Detect which cell encompasses the target text, then output its [x, y] center coordinate. 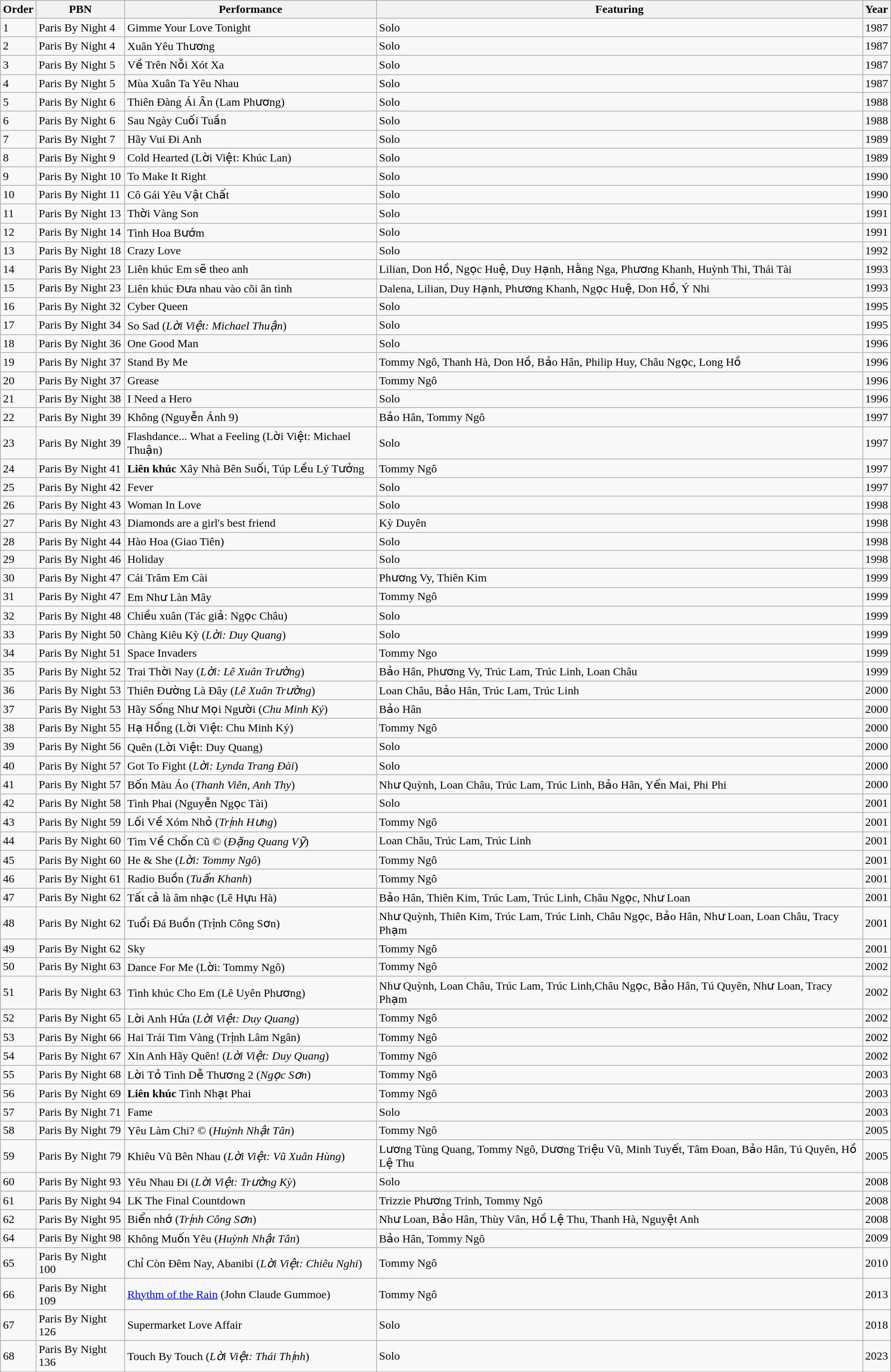
So Sad (Lời Việt: Michael Thuận) [250, 325]
Radio Buồn (Tuấn Khanh) [250, 879]
Paris By Night 44 [80, 541]
Tommy Ngô, Thanh Hà, Don Hồ, Bảo Hân, Philip Huy, Châu Ngọc, Long Hồ [620, 362]
PBN [80, 10]
Performance [250, 10]
51 [18, 992]
Woman In Love [250, 505]
Grease [250, 381]
Liên khúc Xây Nhà Bên Suối, Túp Lều Lý Tưởng [250, 469]
Paris By Night 14 [80, 232]
Rhythm of the Rain (John Claude Gummoe) [250, 1294]
Thời Vàng Son [250, 213]
44 [18, 841]
Xuân Yêu Thương [250, 46]
Hãy Vui Đi Anh [250, 139]
66 [18, 1294]
52 [18, 1018]
Tình Hoa Bướm [250, 232]
38 [18, 728]
15 [18, 288]
Loan Châu, Trúc Lam, Trúc Linh [620, 841]
Khiêu Vũ Bên Nhau (Lời Việt: Vũ Xuân Hùng) [250, 1156]
14 [18, 270]
33 [18, 634]
59 [18, 1156]
Paris By Night 18 [80, 251]
20 [18, 381]
58 [18, 1131]
Tình Phai (Nguyễn Ngọc Tài) [250, 803]
Lương Tùng Quang, Tommy Ngô, Dương Triệu Vũ, Minh Tuyết, Tâm Đoan, Bảo Hân, Tú Quyên, Hồ Lệ Thu [620, 1156]
60 [18, 1182]
2009 [877, 1238]
Không Muốn Yêu (Huỳnh Nhật Tân) [250, 1238]
Tìm Về Chốn Cũ © (Đặng Quang Vỹ) [250, 841]
16 [18, 307]
Paris By Night 93 [80, 1182]
Liên khúc Tình Nhạt Phai [250, 1093]
Paris By Night 42 [80, 487]
Tommy Ngo [620, 653]
Xin Anh Hãy Quên! (Lời Việt: Duy Quang) [250, 1056]
49 [18, 948]
Holiday [250, 560]
Fame [250, 1112]
Như Quỳnh, Loan Châu, Trúc Lam, Trúc Linh,Châu Ngọc, Bảo Hân, Tú Quyên, Như Loan, Tracy Phạm [620, 992]
Paris By Night 69 [80, 1093]
2 [18, 46]
2010 [877, 1263]
Paris By Night 52 [80, 671]
47 [18, 898]
Paris By Night 67 [80, 1056]
Paris By Night 59 [80, 822]
18 [18, 343]
50 [18, 967]
Paris By Night 48 [80, 616]
Kỳ Duyên [620, 523]
Paris By Night 95 [80, 1220]
Phương Vy, Thiên Kim [620, 578]
40 [18, 766]
2013 [877, 1294]
Featuring [620, 10]
4 [18, 83]
Thiên Đàng Ái Ân (Lam Phương) [250, 102]
Yêu Làm Chi? © (Huỳnh Nhật Tân) [250, 1131]
Crazy Love [250, 251]
LK The Final Countdown [250, 1201]
1 [18, 28]
Year [877, 10]
12 [18, 232]
Cold Hearted (Lời Việt: Khúc Lan) [250, 158]
Paris By Night 100 [80, 1263]
Paris By Night 32 [80, 307]
Bốn Màu Áo (Thanh Viên, Anh Thy) [250, 784]
1992 [877, 251]
31 [18, 597]
Flashdance... What a Feeling (Lời Việt: Michael Thuận) [250, 443]
62 [18, 1220]
53 [18, 1037]
Diamonds are a girl's best friend [250, 523]
I Need a Hero [250, 399]
Yêu Nhau Đi (Lời Việt: Trường Kỳ) [250, 1182]
64 [18, 1238]
Cyber Queen [250, 307]
Hãy Sống Như Mọi Người (Chu Minh Ký) [250, 709]
Chiều xuân (Tác giả: Ngọc Châu) [250, 616]
21 [18, 399]
Lối Về Xóm Nhỏ (Trịnh Hưng) [250, 822]
39 [18, 747]
46 [18, 879]
24 [18, 469]
Lời Tỏ Tình Dễ Thương 2 (Ngọc Sơn) [250, 1075]
23 [18, 443]
Paris By Night 126 [80, 1325]
9 [18, 176]
Liên khúc Ðưa nhau vào cõi ân tình [250, 288]
17 [18, 325]
Quên (Lời Việt: Duy Quang) [250, 747]
Về Trên Nỗi Xót Xa [250, 65]
Chỉ Còn Đêm Nay, Abanibi (Lời Việt: Chiêu Nghi) [250, 1263]
Paris By Night 36 [80, 343]
Paris By Night 136 [80, 1356]
Order [18, 10]
5 [18, 102]
Trizzie Phương Trinh, Tommy Ngô [620, 1201]
36 [18, 691]
37 [18, 709]
54 [18, 1056]
3 [18, 65]
Bảo Hân, Phương Vy, Trúc Lam, Trúc Linh, Loan Châu [620, 671]
Paris By Night 109 [80, 1294]
Loan Châu, Bảo Hân, Trúc Lam, Trúc Linh [620, 691]
Cô Gái Yêu Vật Chất [250, 195]
Sau Ngày Cuối Tuần [250, 121]
41 [18, 784]
48 [18, 923]
56 [18, 1093]
65 [18, 1263]
Paris By Night 38 [80, 399]
Sky [250, 948]
30 [18, 578]
Paris By Night 61 [80, 879]
Không (Nguyễn Ánh 9) [250, 417]
Paris By Night 66 [80, 1037]
Tình khúc Cho Em (Lê Uyên Phương) [250, 992]
Paris By Night 50 [80, 634]
Paris By Night 98 [80, 1238]
Tuổi Đá Buồn (Trịnh Công Sơn) [250, 923]
68 [18, 1356]
Touch By Touch (Lời Việt: Thái Thịnh) [250, 1356]
Paris By Night 46 [80, 560]
Stand By Me [250, 362]
55 [18, 1075]
Paris By Night 94 [80, 1201]
26 [18, 505]
Paris By Night 58 [80, 803]
Hào Hoa (Giao Tiên) [250, 541]
34 [18, 653]
Liên khúc Em sẽ theo anh [250, 270]
Lời Anh Hứa (Lời Việt: Duy Quang) [250, 1018]
Got To Fight (Lời: Lynda Trang Đài) [250, 766]
35 [18, 671]
To Make It Right [250, 176]
Paris By Night 55 [80, 728]
Paris By Night 10 [80, 176]
Lilian, Don Hồ, Ngọc Huệ, Duy Hạnh, Hằng Nga, Phương Khanh, Huỳnh Thi, Thái Tài [620, 270]
29 [18, 560]
2023 [877, 1356]
2018 [877, 1325]
11 [18, 213]
Paris By Night 9 [80, 158]
Trai Thời Nay (Lời: Lê Xuân Trường) [250, 671]
Paris By Night 68 [80, 1075]
Biển nhớ (Trịnh Công Sơn) [250, 1220]
Fever [250, 487]
Paris By Night 65 [80, 1018]
25 [18, 487]
6 [18, 121]
8 [18, 158]
22 [18, 417]
Gimme Your Love Tonight [250, 28]
Space Invaders [250, 653]
42 [18, 803]
Supermarket Love Affair [250, 1325]
Dalena, Lilian, Duy Hạnh, Phương Khanh, Ngọc Huệ, Don Hồ, Ý Nhi [620, 288]
Cái Trâm Em Cài [250, 578]
Paris By Night 13 [80, 213]
Dance For Me (Lời: Tommy Ngô) [250, 967]
10 [18, 195]
Hạ Hồng (Lời Việt: Chu Minh Ký) [250, 728]
Paris By Night 71 [80, 1112]
Hai Trái Tim Vàng (Trịnh Lâm Ngân) [250, 1037]
Như Loan, Bảo Hân, Thùy Vân, Hồ Lệ Thu, Thanh Hà, Nguyệt Anh [620, 1220]
Paris By Night 7 [80, 139]
27 [18, 523]
Paris By Night 34 [80, 325]
Paris By Night 41 [80, 469]
Paris By Night 11 [80, 195]
Paris By Night 56 [80, 747]
Em Như Làn Mây [250, 597]
Tất cả là âm nhạc (Lê Hựu Hà) [250, 898]
19 [18, 362]
57 [18, 1112]
67 [18, 1325]
Mùa Xuân Ta Yêu Nhau [250, 83]
45 [18, 860]
7 [18, 139]
Như Quỳnh, Loan Châu, Trúc Lam, Trúc Linh, Bảo Hân, Yến Mai, Phi Phi [620, 784]
One Good Man [250, 343]
13 [18, 251]
Bảo Hân [620, 709]
Như Quỳnh, Thiên Kim, Trúc Lam, Trúc Linh, Châu Ngọc, Bảo Hân, Như Loan, Loan Châu, Tracy Phạm [620, 923]
Paris By Night 51 [80, 653]
28 [18, 541]
Thiên Đường Là Đây (Lê Xuân Trường) [250, 691]
61 [18, 1201]
Bảo Hân, Thiên Kim, Trúc Lam, Trúc Linh, Châu Ngọc, Như Loan [620, 898]
43 [18, 822]
32 [18, 616]
He & She (Lời: Tommy Ngô) [250, 860]
Chàng Kiêu Kỳ (Lời: Duy Quang) [250, 634]
